Return the (X, Y) coordinate for the center point of the cell that contains the specified text.  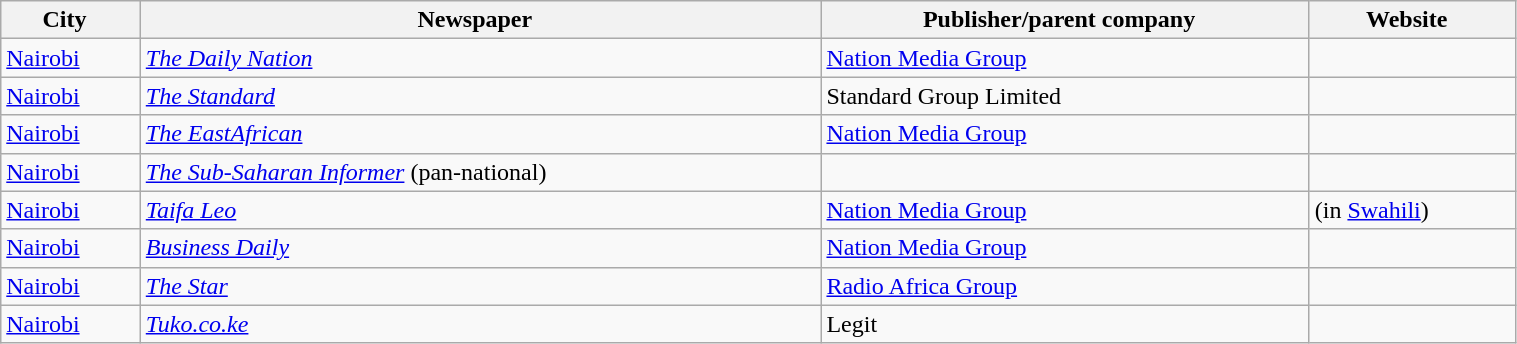
Radio Africa Group (1065, 286)
Publisher/parent company (1065, 20)
Taifa Leo (480, 210)
Tuko.co.ke (480, 324)
City (71, 20)
Business Daily (480, 248)
Standard Group Limited (1065, 96)
Legit (1065, 324)
The EastAfrican (480, 134)
The Star (480, 286)
The Sub-Saharan Informer (pan-national) (480, 172)
(in Swahili) (1412, 210)
The Daily Nation (480, 58)
Website (1412, 20)
Newspaper (480, 20)
The Standard (480, 96)
